Determine the [X, Y] coordinate at the center of the cell enclosing the given text.  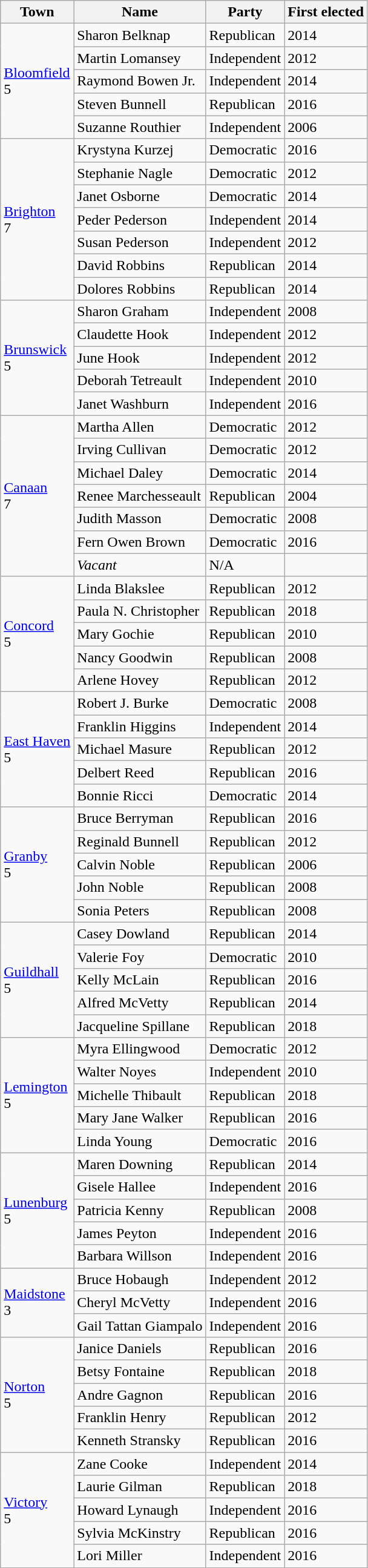
Michael Daley [140, 473]
Alfred McVetty [140, 1003]
Zane Cooke [140, 1464]
Jacqueline Spillane [140, 1026]
Judith Masson [140, 519]
Maidstone3 [38, 1302]
Gisele Hallee [140, 1187]
Howard Lynaugh [140, 1510]
Valerie Foy [140, 957]
Kelly McLain [140, 980]
Claudette Hook [140, 335]
Franklin Henry [140, 1418]
Steven Bunnell [140, 104]
Deborah Tetreault [140, 381]
Michelle Thibault [140, 1095]
Name [140, 12]
Irving Cullivan [140, 450]
Martin Lomansey [140, 58]
Mary Jane Walker [140, 1118]
David Robbins [140, 265]
John Noble [140, 888]
Kenneth Stransky [140, 1441]
Sonia Peters [140, 911]
Gail Tattan Giampalo [140, 1325]
Renee Marchesseault [140, 496]
Canaan7 [38, 496]
Brighton7 [38, 219]
Sylvia McKinstry [140, 1533]
Reginald Bunnell [140, 842]
Sharon Belknap [140, 35]
Victory5 [38, 1510]
Bruce Hobaugh [140, 1279]
Raymond Bowen Jr. [140, 81]
Betsy Fontaine [140, 1371]
Myra Ellingwood [140, 1049]
Maren Downing [140, 1164]
Peder Pederson [140, 219]
Franklin Higgins [140, 726]
Andre Gagnon [140, 1394]
Party [245, 12]
Lemington5 [38, 1095]
Dolores Robbins [140, 289]
Bruce Berryman [140, 819]
Mary Gochie [140, 634]
Barbara Willson [140, 1256]
June Hook [140, 358]
Walter Noyes [140, 1072]
Linda Young [140, 1141]
First elected [326, 12]
N/A [245, 565]
Delbert Reed [140, 772]
Arlene Hovey [140, 680]
Guildhall5 [38, 980]
Laurie Gilman [140, 1487]
Granby5 [38, 865]
Janet Osborne [140, 196]
Robert J. Burke [140, 703]
Susan Pederson [140, 242]
Casey Dowland [140, 934]
Town [38, 12]
Suzanne Routhier [140, 127]
Bonnie Ricci [140, 796]
Lunenburg5 [38, 1210]
Linda Blakslee [140, 588]
Calvin Noble [140, 865]
Paula N. Christopher [140, 611]
Vacant [140, 565]
2004 [326, 496]
Patricia Kenny [140, 1210]
Concord5 [38, 634]
Janice Daniels [140, 1348]
Brunswick5 [38, 358]
Janet Washburn [140, 404]
Fern Owen Brown [140, 542]
Martha Allen [140, 427]
Norton5 [38, 1394]
Sharon Graham [140, 312]
Krystyna Kurzej [140, 150]
Bloomfield5 [38, 81]
Lori Miller [140, 1556]
Stephanie Nagle [140, 173]
James Peyton [140, 1233]
Michael Masure [140, 749]
East Haven5 [38, 749]
Cheryl McVetty [140, 1302]
Nancy Goodwin [140, 657]
